Extract the [x, y] coordinate from the center of the cell holding the provided text.  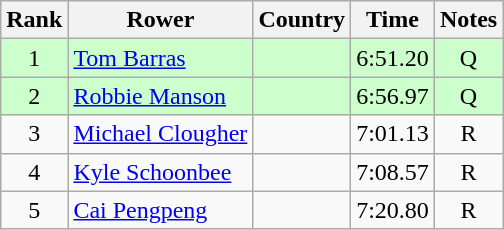
2 [34, 96]
7:08.57 [393, 172]
1 [34, 58]
Michael Clougher [160, 134]
Tom Barras [160, 58]
7:01.13 [393, 134]
6:56.97 [393, 96]
5 [34, 210]
Rank [34, 20]
Cai Pengpeng [160, 210]
Rower [160, 20]
Notes [468, 20]
7:20.80 [393, 210]
4 [34, 172]
3 [34, 134]
Country [302, 20]
Kyle Schoonbee [160, 172]
6:51.20 [393, 58]
Robbie Manson [160, 96]
Time [393, 20]
